From the cell containing the given text, extract its center point as (x, y) coordinate. 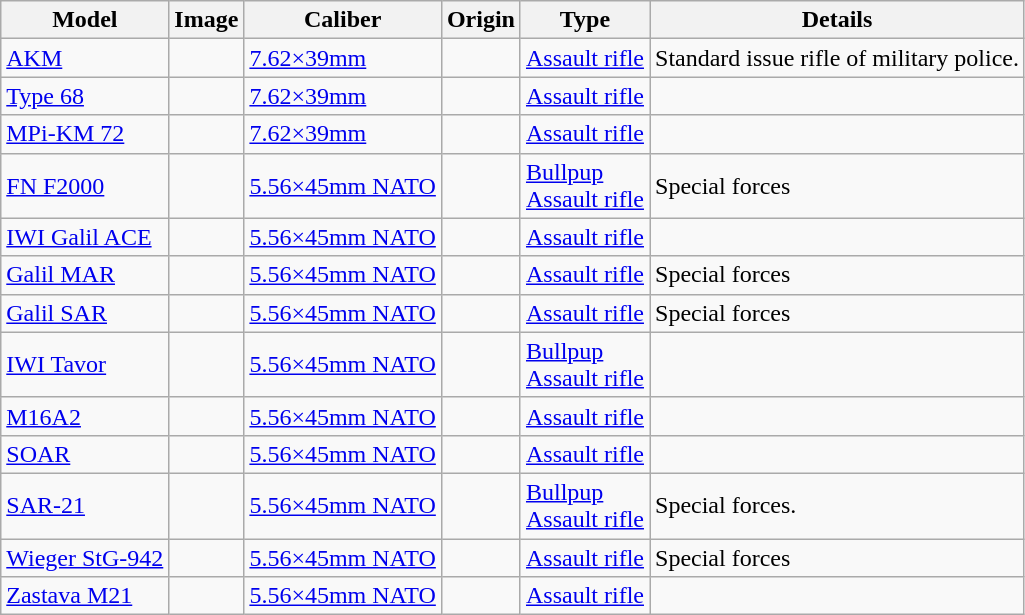
Standard issue rifle of military police. (838, 58)
Type (584, 20)
Caliber (343, 20)
Origin (480, 20)
MPi-KM 72 (85, 134)
Details (838, 20)
M16A2 (85, 416)
FN F2000 (85, 186)
AKM (85, 58)
Type 68 (85, 96)
Special forces. (838, 506)
Image (206, 20)
Galil MAR (85, 275)
Wieger StG-942 (85, 557)
SOAR (85, 454)
Zastava M21 (85, 596)
Model (85, 20)
Galil SAR (85, 313)
IWI Tavor (85, 364)
SAR-21 (85, 506)
IWI Galil ACE (85, 237)
